Pinpoint the cell where the given text exists, returning its [X, Y] midpoint coordinate. 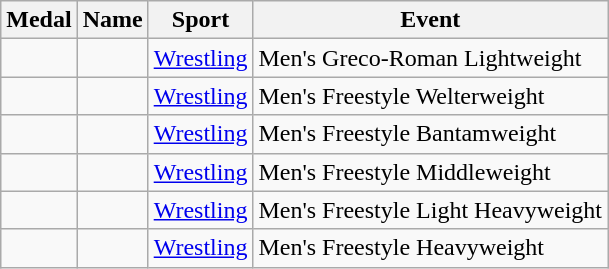
Sport [200, 20]
Men's Freestyle Light Heavyweight [430, 210]
Men's Greco-Roman Lightweight [430, 58]
Medal [39, 20]
Men's Freestyle Welterweight [430, 96]
Men's Freestyle Middleweight [430, 172]
Event [430, 20]
Men's Freestyle Bantamweight [430, 134]
Name [112, 20]
Men's Freestyle Heavyweight [430, 248]
